Locate the cell with the specified text and output its [X, Y] center coordinate. 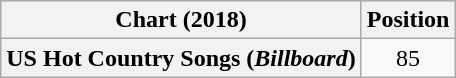
85 [408, 58]
Position [408, 20]
US Hot Country Songs (Billboard) [181, 58]
Chart (2018) [181, 20]
